Pinpoint the cell where the given text exists, returning its (X, Y) midpoint coordinate. 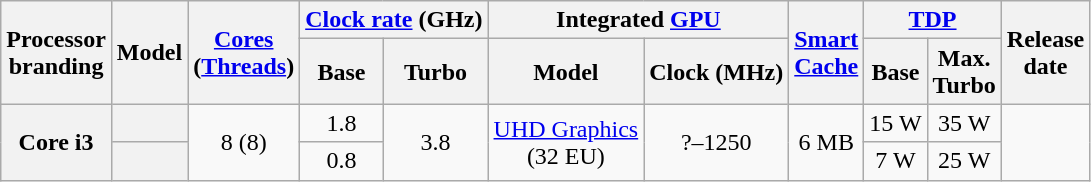
25 W (964, 161)
?–1250 (716, 142)
Releasedate (1045, 52)
Core i3 (56, 142)
3.8 (436, 142)
35 W (964, 123)
6 MB (826, 142)
0.8 (342, 161)
15 W (896, 123)
Processorbranding (56, 52)
Clock rate (GHz) (394, 20)
8 (8) (244, 142)
SmartCache (826, 52)
7 W (896, 161)
UHD Graphics(32 EU) (566, 142)
Turbo (436, 72)
Clock (MHz) (716, 72)
1.8 (342, 123)
Integrated GPU (638, 20)
TDP (933, 20)
Max.Turbo (964, 72)
Cores(Threads) (244, 52)
